Scan for the cell matching the given text and deliver its (X, Y) coordinate at center. 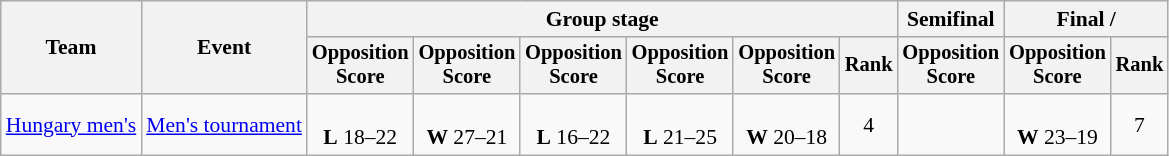
Semifinal (952, 19)
L 16–22 (574, 124)
Final / (1086, 19)
Men's tournament (224, 124)
Hungary men's (72, 124)
Team (72, 48)
L 18–22 (360, 124)
4 (869, 124)
W 27–21 (468, 124)
7 (1140, 124)
W 20–18 (786, 124)
Event (224, 48)
L 21–25 (680, 124)
W 23–19 (1058, 124)
Group stage (602, 19)
